For the text-containing cell, return its midpoint in (x, y) coordinate format. 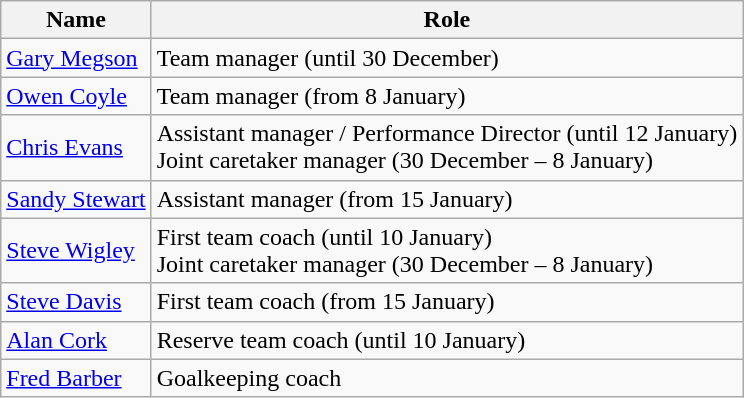
Chris Evans (76, 148)
First team coach (until 10 January)Joint caretaker manager (30 December – 8 January) (447, 250)
Assistant manager / Performance Director (until 12 January)Joint caretaker manager (30 December – 8 January) (447, 148)
Goalkeeping coach (447, 378)
Gary Megson (76, 58)
Owen Coyle (76, 96)
Fred Barber (76, 378)
Assistant manager (from 15 January) (447, 199)
Alan Cork (76, 340)
First team coach (from 15 January) (447, 302)
Team manager (from 8 January) (447, 96)
Name (76, 20)
Steve Wigley (76, 250)
Role (447, 20)
Reserve team coach (until 10 January) (447, 340)
Steve Davis (76, 302)
Team manager (until 30 December) (447, 58)
Sandy Stewart (76, 199)
